Find where the given text appears and provide that cell's center as [X, Y] coordinate. 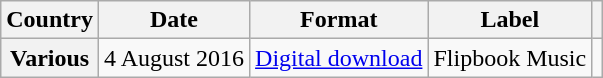
Various [50, 58]
Date [174, 20]
Flipbook Music [510, 58]
Digital download [339, 58]
Country [50, 20]
Label [510, 20]
4 August 2016 [174, 58]
Format [339, 20]
